For the text-containing cell, return its midpoint in [x, y] coordinate format. 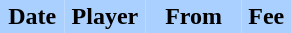
Date [32, 16]
Fee [266, 16]
From [194, 16]
Player [106, 16]
